Return the [X, Y] coordinate for the center point of the cell that contains the specified text.  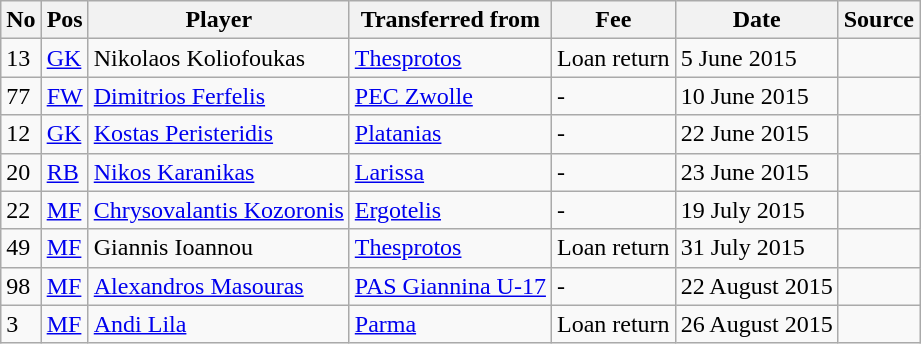
Chrysovalantis Kozoronis [218, 210]
PAS Giannina U-17 [450, 286]
PEC Zwolle [450, 96]
Fee [613, 20]
Player [218, 20]
Transferred from [450, 20]
Platanias [450, 134]
RB [64, 172]
23 June 2015 [756, 172]
FW [64, 96]
22 August 2015 [756, 286]
22 June 2015 [756, 134]
19 July 2015 [756, 210]
31 July 2015 [756, 248]
20 [21, 172]
Kostas Peristeridis [218, 134]
No [21, 20]
49 [21, 248]
98 [21, 286]
26 August 2015 [756, 324]
12 [21, 134]
Nikolaos Koliofoukas [218, 58]
Date [756, 20]
Source [878, 20]
Dimitrios Ferfelis [218, 96]
Ergotelis [450, 210]
Andi Lila [218, 324]
5 June 2015 [756, 58]
Nikos Karanikas [218, 172]
22 [21, 210]
Parma [450, 324]
13 [21, 58]
3 [21, 324]
Larissa [450, 172]
Pos [64, 20]
77 [21, 96]
10 June 2015 [756, 96]
Alexandros Masouras [218, 286]
Giannis Ioannou [218, 248]
